Find where the given text appears and provide that cell's center as (x, y) coordinate. 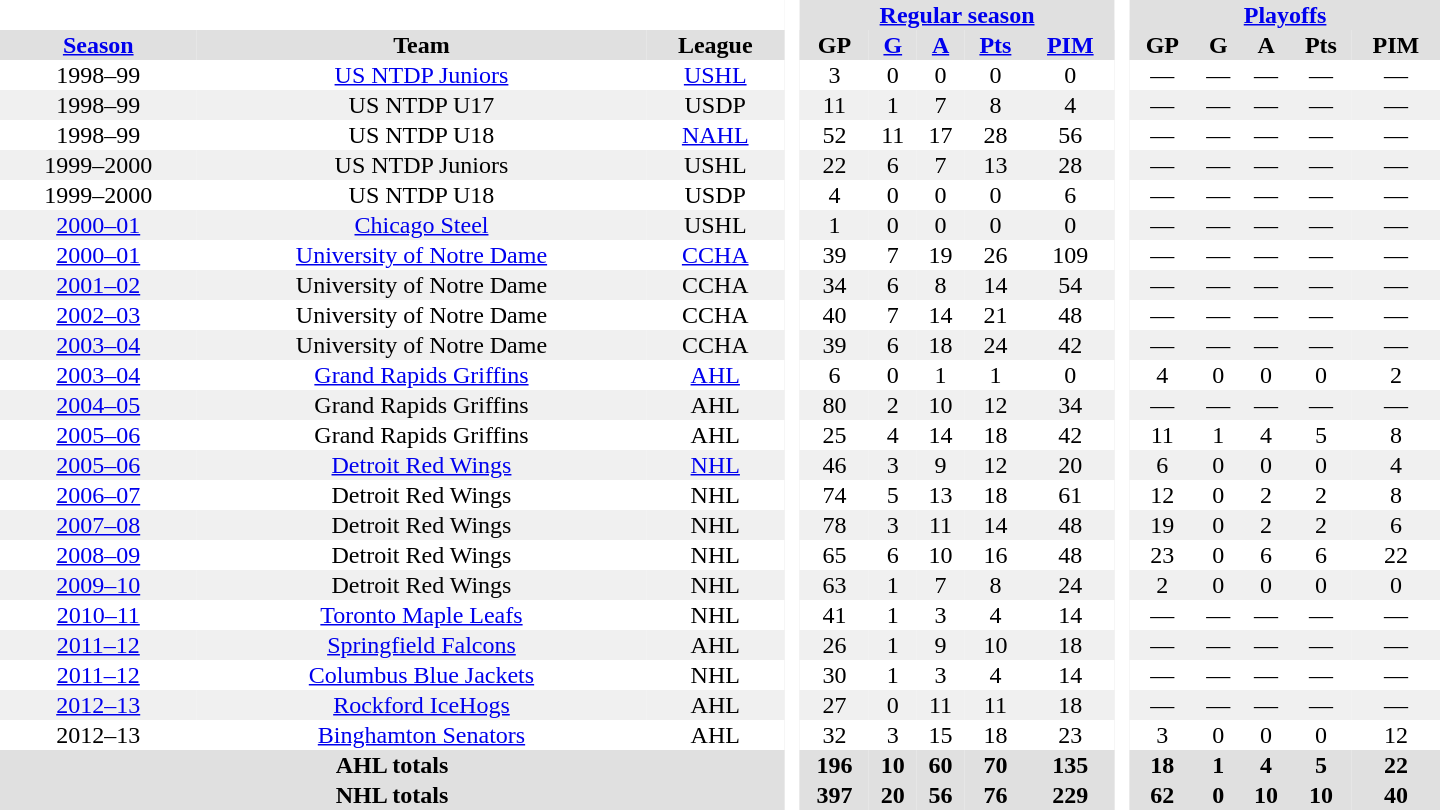
21 (995, 315)
27 (834, 705)
397 (834, 795)
Team (421, 45)
2008–09 (98, 555)
2010–11 (98, 615)
2007–08 (98, 525)
229 (1070, 795)
25 (834, 435)
Season (98, 45)
2006–07 (98, 495)
AHL totals (392, 765)
65 (834, 555)
2004–05 (98, 405)
30 (834, 675)
Regular season (957, 15)
62 (1162, 795)
46 (834, 465)
2009–10 (98, 585)
Binghamton Senators (421, 735)
63 (834, 585)
2001–02 (98, 285)
60 (941, 765)
NAHL (714, 135)
Toronto Maple Leafs (421, 615)
54 (1070, 285)
61 (1070, 495)
16 (995, 555)
Columbus Blue Jackets (421, 675)
NHL totals (392, 795)
2002–03 (98, 315)
41 (834, 615)
US NTDP U17 (421, 105)
135 (1070, 765)
League (714, 45)
Springfield Falcons (421, 645)
Chicago Steel (421, 225)
109 (1070, 255)
17 (941, 135)
Playoffs (1285, 15)
52 (834, 135)
80 (834, 405)
76 (995, 795)
32 (834, 735)
15 (941, 735)
78 (834, 525)
196 (834, 765)
74 (834, 495)
70 (995, 765)
Rockford IceHogs (421, 705)
